Scan for the cell matching the given text and deliver its [x, y] coordinate at center. 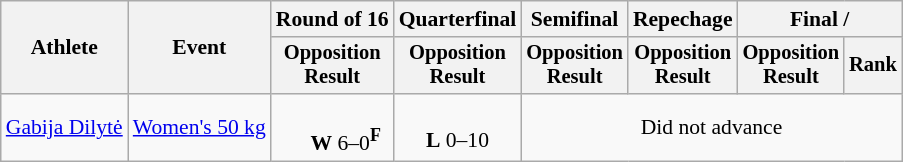
Semifinal [574, 19]
W 6–0F [332, 128]
Athlete [64, 48]
Final / [820, 19]
Quarterfinal [458, 19]
Round of 16 [332, 19]
Rank [873, 66]
Event [200, 48]
Gabija Dilytė [64, 128]
Did not advance [711, 128]
L 0–10 [458, 128]
Repechage [683, 19]
Women's 50 kg [200, 128]
